Find where the given text appears and provide that cell's center as (X, Y) coordinate. 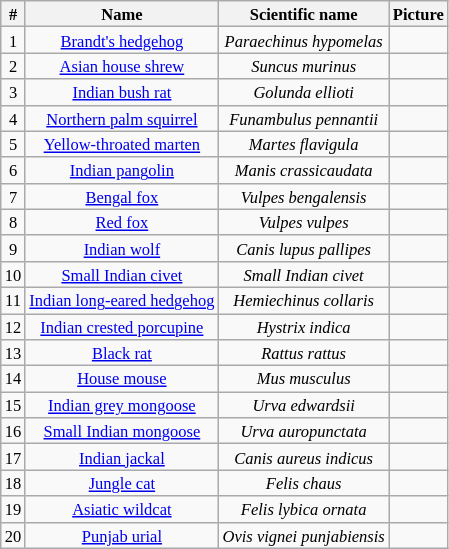
Rattus rattus (303, 353)
# (14, 14)
1 (14, 40)
Red fox (122, 222)
Felis chaus (303, 483)
Urva auropunctata (303, 431)
Mus musculus (303, 379)
11 (14, 300)
Martes flavigula (303, 144)
Punjab urial (122, 535)
Funambulus pennantii (303, 118)
Manis crassicaudata (303, 170)
12 (14, 327)
Brandt's hedgehog (122, 40)
Bengal fox (122, 196)
18 (14, 483)
Felis lybica ornata (303, 509)
5 (14, 144)
20 (14, 535)
19 (14, 509)
Asian house shrew (122, 66)
Indian wolf (122, 248)
Indian long-eared hedgehog (122, 300)
Yellow-throated marten (122, 144)
14 (14, 379)
Indian grey mongoose (122, 405)
Canis aureus indicus (303, 457)
Indian jackal (122, 457)
Indian pangolin (122, 170)
17 (14, 457)
Small Indian mongoose (122, 431)
Urva edwardsii (303, 405)
13 (14, 353)
7 (14, 196)
2 (14, 66)
9 (14, 248)
Suncus murinus (303, 66)
Ovis vignei punjabiensis (303, 535)
Picture (418, 14)
Golunda ellioti (303, 92)
Black rat (122, 353)
3 (14, 92)
Northern palm squirrel (122, 118)
Vulpes bengalensis (303, 196)
Asiatic wildcat (122, 509)
Indian crested porcupine (122, 327)
Canis lupus pallipes (303, 248)
10 (14, 274)
15 (14, 405)
Paraechinus hypomelas (303, 40)
4 (14, 118)
House mouse (122, 379)
Scientific name (303, 14)
Hemiechinus collaris (303, 300)
Hystrix indica (303, 327)
Name (122, 14)
Jungle cat (122, 483)
6 (14, 170)
Indian bush rat (122, 92)
8 (14, 222)
16 (14, 431)
Vulpes vulpes (303, 222)
